Search for the cell housing the specified text and yield its (X, Y) center coordinate. 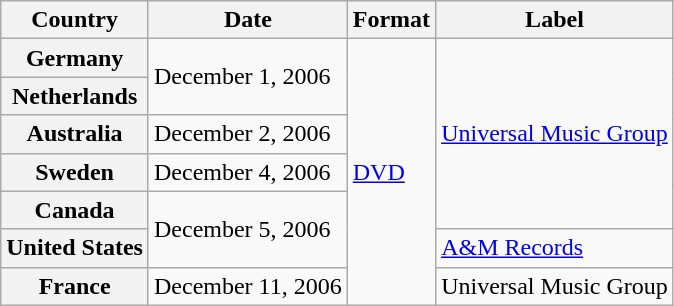
Netherlands (75, 96)
France (75, 286)
December 2, 2006 (248, 134)
Date (248, 20)
A&M Records (555, 248)
December 11, 2006 (248, 286)
Canada (75, 210)
December 5, 2006 (248, 229)
United States (75, 248)
Germany (75, 58)
December 4, 2006 (248, 172)
Country (75, 20)
DVD (391, 172)
Label (555, 20)
December 1, 2006 (248, 77)
Format (391, 20)
Australia (75, 134)
Sweden (75, 172)
